Return (x, y) of the center of cell containing provided text 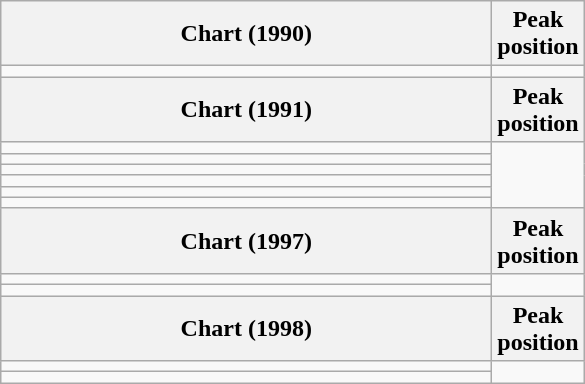
Chart (1998) (246, 328)
Chart (1990) (246, 34)
Chart (1997) (246, 240)
Chart (1991) (246, 110)
